Capture the cell that displays the provided text and extract its (X, Y) central coordinate. 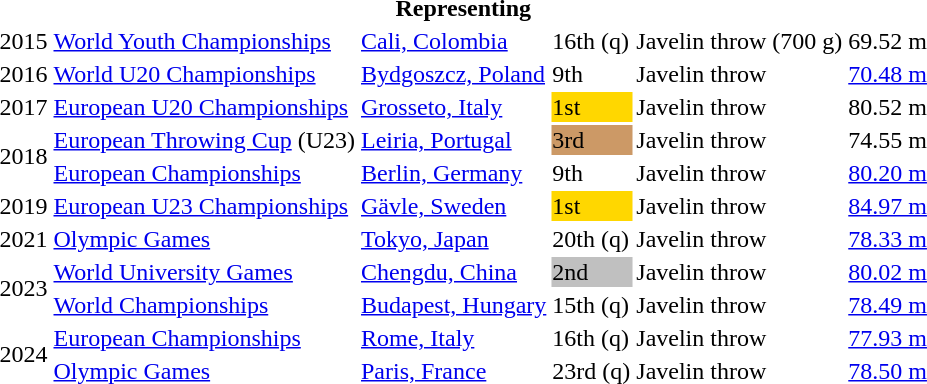
3rd (592, 140)
Rome, Italy (454, 338)
2nd (592, 272)
World Youth Championships (204, 41)
Bydgoszcz, Poland (454, 74)
European U23 Championships (204, 206)
European Throwing Cup (U23) (204, 140)
Cali, Colombia (454, 41)
Olympic Games (204, 239)
Tokyo, Japan (454, 239)
World U20 Championships (204, 74)
Javelin throw (700 g) (740, 41)
Leiria, Portugal (454, 140)
European U20 Championships (204, 107)
World University Games (204, 272)
World Championships (204, 305)
Gävle, Sweden (454, 206)
20th (q) (592, 239)
Budapest, Hungary (454, 305)
Grosseto, Italy (454, 107)
Chengdu, China (454, 272)
Berlin, Germany (454, 173)
15th (q) (592, 305)
